Find where the given text appears and provide that cell's center as (x, y) coordinate. 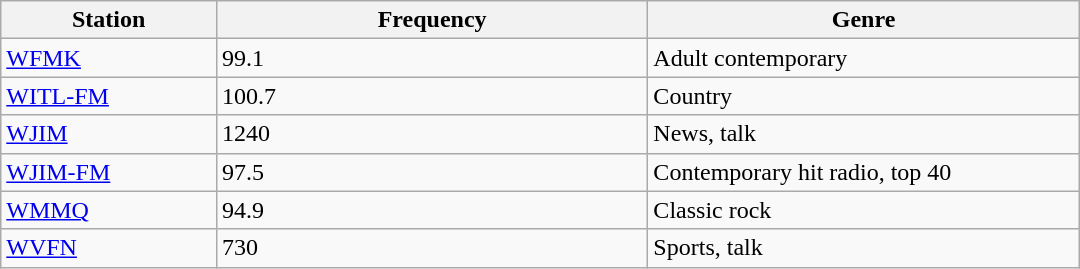
Genre (864, 20)
Adult contemporary (864, 58)
Classic rock (864, 210)
1240 (432, 134)
WFMK (109, 58)
Country (864, 96)
Frequency (432, 20)
99.1 (432, 58)
WJIM (109, 134)
94.9 (432, 210)
WJIM-FM (109, 172)
Contemporary hit radio, top 40 (864, 172)
Sports, talk (864, 248)
97.5 (432, 172)
News, talk (864, 134)
730 (432, 248)
WITL-FM (109, 96)
WVFN (109, 248)
WMMQ (109, 210)
Station (109, 20)
100.7 (432, 96)
